Find where the given text appears and provide that cell's center as (x, y) coordinate. 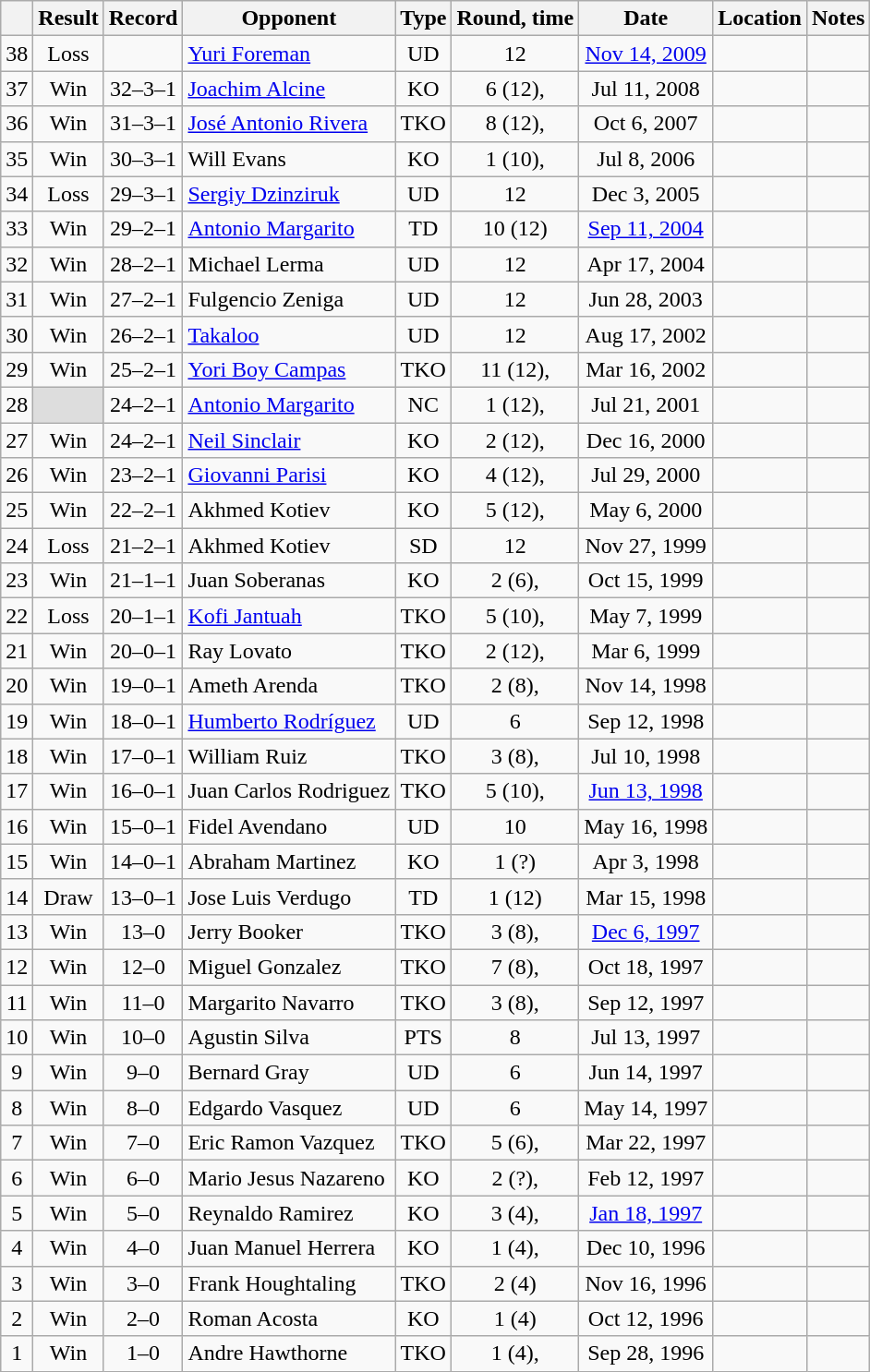
11 (12), (515, 369)
Takaloo (289, 334)
Mar 22, 1997 (646, 1143)
5 (12), (515, 511)
14 (17, 897)
Sep 12, 1997 (646, 1002)
May 14, 1997 (646, 1108)
21–2–1 (143, 546)
30–3–1 (143, 159)
Jun 28, 2003 (646, 299)
Jul 21, 2001 (646, 404)
6–0 (143, 1178)
Juan Soberanas (289, 581)
Giovanni Parisi (289, 475)
Oct 6, 2007 (646, 124)
Jul 10, 1998 (646, 756)
Juan Manuel Herrera (289, 1248)
Oct 15, 1999 (646, 581)
Location (760, 18)
37 (17, 89)
20 (17, 686)
23 (17, 581)
Yori Boy Campas (289, 369)
1 (10), (515, 159)
Sep 12, 1998 (646, 721)
30 (17, 334)
4 (12), (515, 475)
Jul 8, 2006 (646, 159)
Feb 12, 1997 (646, 1178)
7 (17, 1143)
Ameth Arenda (289, 686)
2 (17, 1318)
19 (17, 721)
3 (4), (515, 1213)
May 16, 1998 (646, 826)
Jun 13, 1998 (646, 791)
PTS (423, 1038)
29–3–1 (143, 194)
2 (?), (515, 1178)
6 (12), (515, 89)
Mar 15, 1998 (646, 897)
29 (17, 369)
Reynaldo Ramirez (289, 1213)
1–0 (143, 1354)
36 (17, 124)
Yuri Foreman (289, 54)
Result (68, 18)
13–0 (143, 932)
28 (17, 404)
33 (17, 229)
Sergiy Dzinziruk (289, 194)
10 (12) (515, 229)
35 (17, 159)
18–0–1 (143, 721)
Jul 29, 2000 (646, 475)
Round, time (515, 18)
2 (4) (515, 1283)
17 (17, 791)
28–2–1 (143, 264)
21–1–1 (143, 581)
4–0 (143, 1248)
Jerry Booker (289, 932)
José Antonio Rivera (289, 124)
Aug 17, 2002 (646, 334)
Mar 6, 1999 (646, 651)
26 (17, 475)
38 (17, 54)
18 (17, 756)
Juan Carlos Rodriguez (289, 791)
3–0 (143, 1283)
31 (17, 299)
23–2–1 (143, 475)
Dec 10, 1996 (646, 1248)
Apr 17, 2004 (646, 264)
15 (17, 861)
3 (17, 1283)
19–0–1 (143, 686)
2 (6), (515, 581)
20–0–1 (143, 651)
Andre Hawthorne (289, 1354)
Jul 11, 2008 (646, 89)
Margarito Navarro (289, 1002)
Frank Houghtaling (289, 1283)
Nov 27, 1999 (646, 546)
16–0–1 (143, 791)
14–0–1 (143, 861)
Apr 3, 1998 (646, 861)
11 (17, 1002)
9–0 (143, 1073)
Miguel Gonzalez (289, 967)
SD (423, 546)
32 (17, 264)
1 (17, 1354)
Opponent (289, 18)
1 (?) (515, 861)
4 (17, 1248)
Michael Lerma (289, 264)
May 6, 2000 (646, 511)
11–0 (143, 1002)
Nov 16, 1996 (646, 1283)
Oct 18, 1997 (646, 967)
8–0 (143, 1108)
Mar 16, 2002 (646, 369)
Joachim Alcine (289, 89)
10–0 (143, 1038)
Agustin Silva (289, 1038)
Date (646, 18)
Dec 6, 1997 (646, 932)
Roman Acosta (289, 1318)
Bernard Gray (289, 1073)
34 (17, 194)
Record (143, 18)
Edgardo Vasquez (289, 1108)
13 (17, 932)
William Ruiz (289, 756)
8 (12), (515, 124)
7 (8), (515, 967)
31–3–1 (143, 124)
Ray Lovato (289, 651)
Fidel Avendano (289, 826)
Mario Jesus Nazareno (289, 1178)
Kofi Jantuah (289, 616)
5 (6), (515, 1143)
1 (4) (515, 1318)
12–0 (143, 967)
5 (17, 1213)
27 (17, 440)
16 (17, 826)
NC (423, 404)
Abraham Martinez (289, 861)
Jul 13, 1997 (646, 1038)
25–2–1 (143, 369)
Eric Ramon Vazquez (289, 1143)
Type (423, 18)
2 (8), (515, 686)
Humberto Rodríguez (289, 721)
Oct 12, 1996 (646, 1318)
Sep 11, 2004 (646, 229)
27–2–1 (143, 299)
Dec 16, 2000 (646, 440)
13–0–1 (143, 897)
7–0 (143, 1143)
24 (17, 546)
29–2–1 (143, 229)
21 (17, 651)
17–0–1 (143, 756)
25 (17, 511)
1 (12) (515, 897)
Neil Sinclair (289, 440)
Jan 18, 1997 (646, 1213)
9 (17, 1073)
1 (12), (515, 404)
Nov 14, 2009 (646, 54)
Notes (838, 18)
Nov 14, 1998 (646, 686)
15–0–1 (143, 826)
Draw (68, 897)
2–0 (143, 1318)
5–0 (143, 1213)
32–3–1 (143, 89)
20–1–1 (143, 616)
Jose Luis Verdugo (289, 897)
22–2–1 (143, 511)
Fulgencio Zeniga (289, 299)
Will Evans (289, 159)
26–2–1 (143, 334)
Jun 14, 1997 (646, 1073)
Sep 28, 1996 (646, 1354)
Dec 3, 2005 (646, 194)
22 (17, 616)
May 7, 1999 (646, 616)
